Return (X, Y) of the center of cell containing provided text 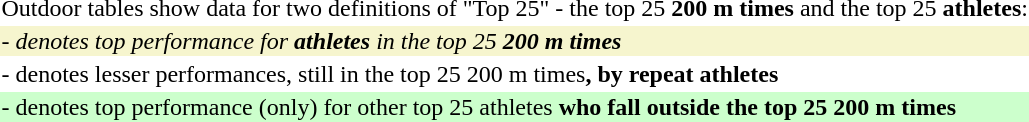
- denotes top performance (only) for other top 25 athletes who fall outside the top 25 200 m times (514, 107)
- denotes top performance for athletes in the top 25 200 m times (514, 41)
- denotes lesser performances, still in the top 25 200 m times, by repeat athletes (514, 74)
